Pinpoint the cell where the given text exists, returning its [X, Y] midpoint coordinate. 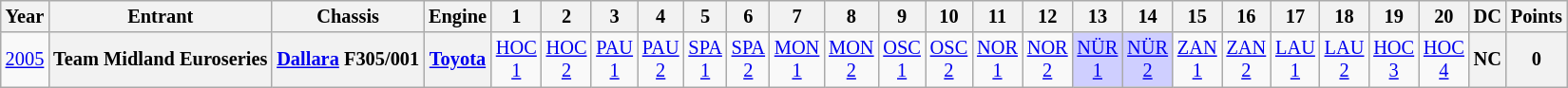
OSC2 [948, 60]
HOC4 [1444, 60]
11 [998, 16]
MON1 [796, 60]
HOC2 [566, 60]
18 [1345, 16]
19 [1393, 16]
Points [1537, 16]
PAU1 [614, 60]
17 [1295, 16]
8 [851, 16]
1 [517, 16]
LAU1 [1295, 60]
9 [901, 16]
4 [661, 16]
HOC3 [1393, 60]
Toyota [458, 60]
DC [1488, 16]
PAU2 [661, 60]
NOR2 [1047, 60]
2 [566, 16]
ZAN1 [1197, 60]
0 [1537, 60]
NC [1488, 60]
10 [948, 16]
NÜR2 [1148, 60]
SPA1 [705, 60]
13 [1099, 16]
NÜR1 [1099, 60]
15 [1197, 16]
MON2 [851, 60]
12 [1047, 16]
SPA2 [749, 60]
7 [796, 16]
ZAN2 [1247, 60]
5 [705, 16]
Team Midland Euroseries [160, 60]
HOC1 [517, 60]
6 [749, 16]
OSC1 [901, 60]
NOR1 [998, 60]
14 [1148, 16]
20 [1444, 16]
LAU2 [1345, 60]
Engine [458, 16]
16 [1247, 16]
Chassis [348, 16]
Entrant [160, 16]
Year [25, 16]
Dallara F305/001 [348, 60]
2005 [25, 60]
3 [614, 16]
